Search for the cell housing the specified text and yield its [x, y] center coordinate. 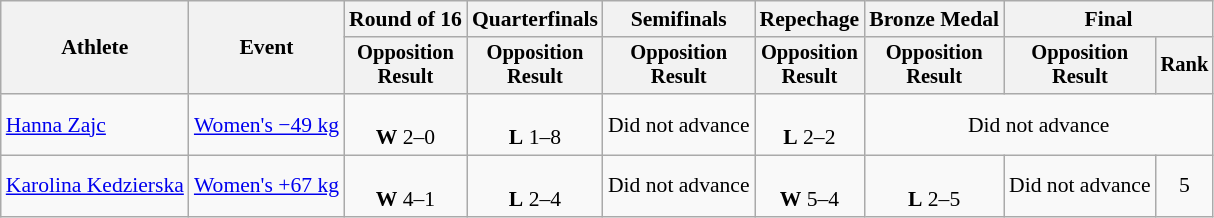
Repechage [810, 19]
L 2–2 [810, 124]
Final [1108, 19]
5 [1185, 186]
L 1–8 [535, 124]
Athlete [95, 48]
Rank [1185, 66]
Women's −49 kg [266, 124]
L 2–4 [535, 186]
W 4–1 [406, 186]
Hanna Zajc [95, 124]
Karolina Kedzierska [95, 186]
Women's +67 kg [266, 186]
W 2–0 [406, 124]
L 2–5 [934, 186]
Quarterfinals [535, 19]
W 5–4 [810, 186]
Round of 16 [406, 19]
Semifinals [679, 19]
Bronze Medal [934, 19]
Event [266, 48]
